Identify which cell holds the provided text, then report its (x, y) central coordinate. 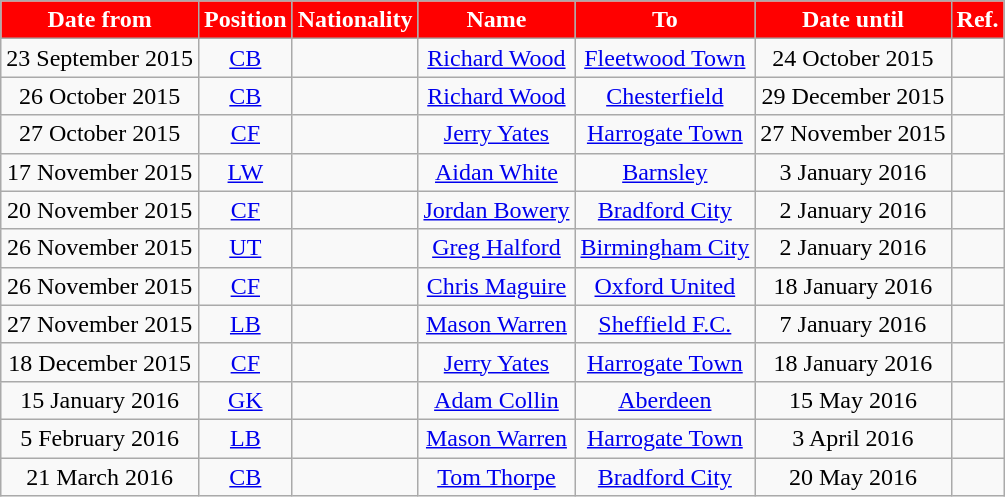
GK (245, 400)
24 October 2015 (853, 58)
21 March 2016 (100, 477)
Nationality (355, 20)
Position (245, 20)
Adam Collin (496, 400)
Name (496, 20)
Jordan Bowery (496, 210)
Aidan White (496, 172)
Tom Thorpe (496, 477)
7 January 2016 (853, 324)
Barnsley (665, 172)
Aberdeen (665, 400)
15 May 2016 (853, 400)
15 January 2016 (100, 400)
Greg Halford (496, 248)
17 November 2015 (100, 172)
Ref. (978, 20)
20 November 2015 (100, 210)
Fleetwood Town (665, 58)
Chesterfield (665, 96)
Chris Maguire (496, 286)
Birmingham City (665, 248)
3 January 2016 (853, 172)
UT (245, 248)
27 October 2015 (100, 134)
To (665, 20)
3 April 2016 (853, 438)
Sheffield F.C. (665, 324)
18 December 2015 (100, 362)
23 September 2015 (100, 58)
26 October 2015 (100, 96)
Oxford United (665, 286)
LW (245, 172)
20 May 2016 (853, 477)
Date from (100, 20)
5 February 2016 (100, 438)
29 December 2015 (853, 96)
Date until (853, 20)
